Pinpoint the cell where the given text exists, returning its (x, y) midpoint coordinate. 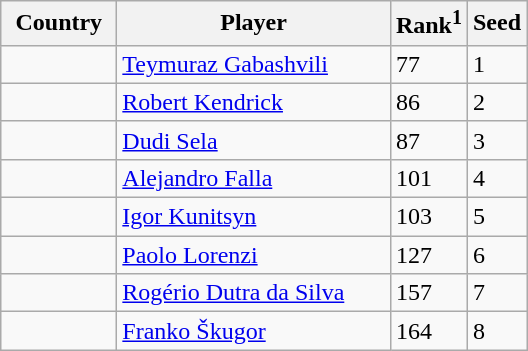
103 (428, 217)
Rogério Dutra da Silva (254, 293)
Country (59, 24)
4 (496, 178)
157 (428, 293)
3 (496, 140)
Rank1 (428, 24)
Alejandro Falla (254, 178)
87 (428, 140)
Paolo Lorenzi (254, 255)
Robert Kendrick (254, 102)
5 (496, 217)
164 (428, 331)
Dudi Sela (254, 140)
7 (496, 293)
Player (254, 24)
Teymuraz Gabashvili (254, 64)
6 (496, 255)
Igor Kunitsyn (254, 217)
86 (428, 102)
127 (428, 255)
1 (496, 64)
77 (428, 64)
101 (428, 178)
Franko Škugor (254, 331)
2 (496, 102)
Seed (496, 24)
8 (496, 331)
